From the cell containing the given text, extract its center point as (x, y) coordinate. 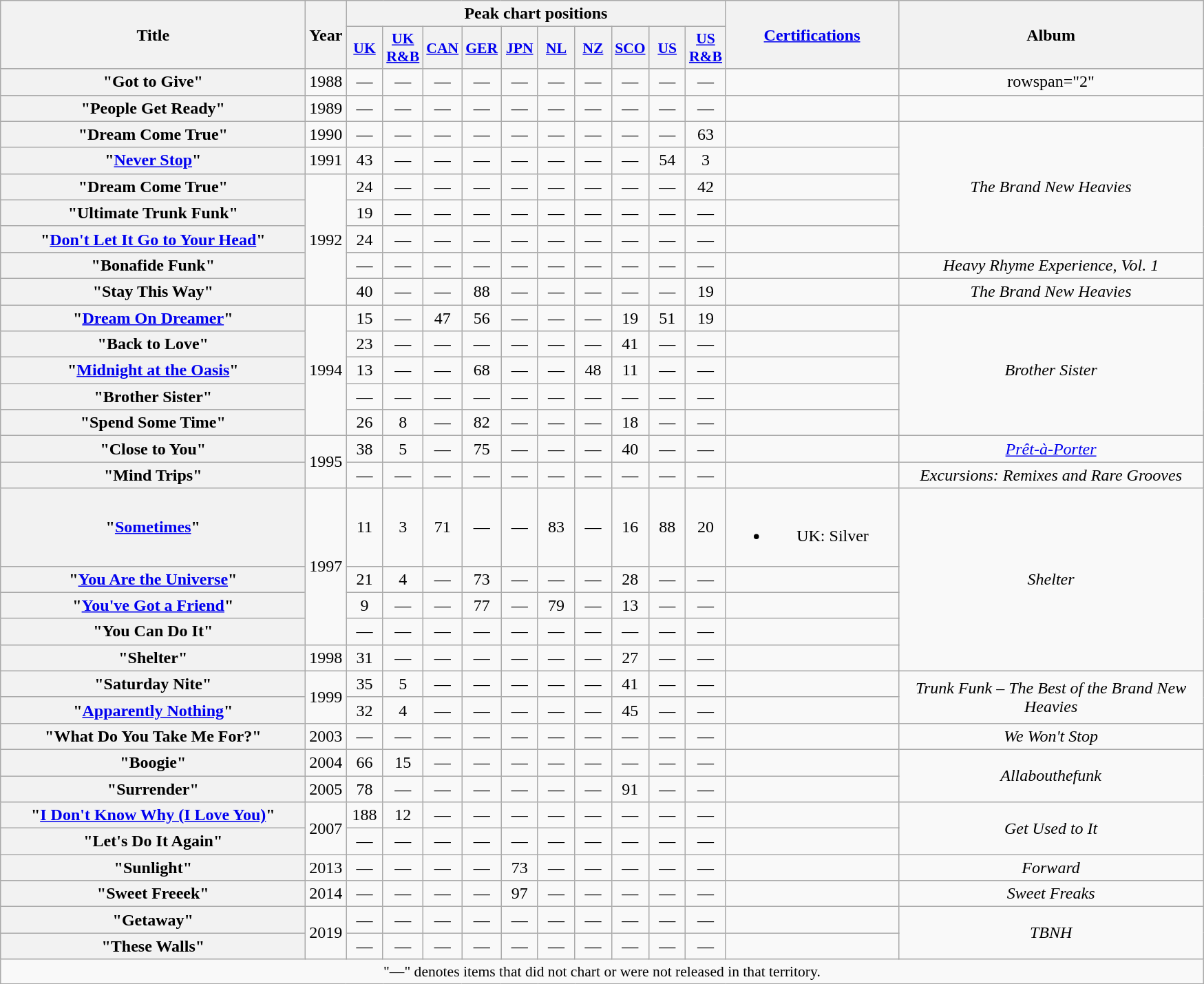
"Brother Sister" (153, 397)
20 (706, 527)
We Won't Stop (1050, 736)
Allabouthefunk (1050, 775)
CAN (442, 48)
63 (706, 134)
Trunk Funk – The Best of the Brand New Heavies (1050, 697)
Get Used to It (1050, 828)
"Mind Trips" (153, 475)
NZ (593, 48)
1988 (326, 82)
"Ultimate Trunk Funk" (153, 213)
SCO (631, 48)
"You've Got a Friend" (153, 605)
"These Walls" (153, 946)
"Got to Give" (153, 82)
"Dream On Dreamer" (153, 317)
2005 (326, 788)
1991 (326, 160)
77 (482, 605)
"People Get Ready" (153, 108)
51 (668, 317)
"Close to You" (153, 449)
USR&B (706, 48)
"I Don't Know Why (I Love You)" (153, 815)
1992 (326, 239)
27 (631, 658)
78 (365, 788)
1994 (326, 370)
68 (482, 370)
"Stay This Way" (153, 291)
"Bonafide Funk" (153, 265)
"You Can Do It" (153, 631)
"Apparently Nothing" (153, 710)
43 (365, 160)
"Sometimes" (153, 527)
82 (482, 423)
US (668, 48)
2013 (326, 868)
1997 (326, 566)
1995 (326, 462)
"Don't Let It Go to Your Head" (153, 239)
UK: Silver (812, 527)
16 (631, 527)
1998 (326, 658)
"Sweet Freeek" (153, 894)
26 (365, 423)
35 (365, 684)
"Back to Love" (153, 344)
8 (403, 423)
Prêt-à-Porter (1050, 449)
2003 (326, 736)
Album (1050, 34)
"Getaway" (153, 920)
"Let's Do It Again" (153, 841)
23 (365, 344)
83 (556, 527)
45 (631, 710)
"Midnight at the Oasis" (153, 370)
"Never Stop" (153, 160)
"Boogie" (153, 762)
GER (482, 48)
"Saturday Nite" (153, 684)
48 (593, 370)
Year (326, 34)
42 (706, 187)
Forward (1050, 868)
188 (365, 815)
54 (668, 160)
2019 (326, 933)
31 (365, 658)
28 (631, 579)
9 (365, 605)
"—" denotes items that did not chart or were not released in that territory. (602, 972)
2014 (326, 894)
75 (482, 449)
Heavy Rhyme Experience, Vol. 1 (1050, 265)
"Surrender" (153, 788)
1990 (326, 134)
Peak chart positions (536, 14)
JPN (519, 48)
"Spend Some Time" (153, 423)
UK (365, 48)
Title (153, 34)
1999 (326, 697)
21 (365, 579)
32 (365, 710)
12 (403, 815)
97 (519, 894)
47 (442, 317)
TBNH (1050, 933)
91 (631, 788)
1989 (326, 108)
rowspan="2" (1050, 82)
"Shelter" (153, 658)
18 (631, 423)
2004 (326, 762)
38 (365, 449)
NL (556, 48)
Shelter (1050, 580)
2007 (326, 828)
"What Do You Take Me For?" (153, 736)
79 (556, 605)
66 (365, 762)
Sweet Freaks (1050, 894)
Excursions: Remixes and Rare Grooves (1050, 475)
"You Are the Universe" (153, 579)
"Sunlight" (153, 868)
Certifications (812, 34)
71 (442, 527)
UKR&B (403, 48)
56 (482, 317)
Brother Sister (1050, 370)
